Return (x, y) of the center of cell containing provided text 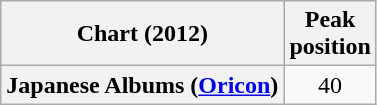
Japanese Albums (Oricon) (142, 85)
Chart (2012) (142, 34)
Peak position (330, 34)
40 (330, 85)
